Capture the cell that displays the provided text and extract its [x, y] central coordinate. 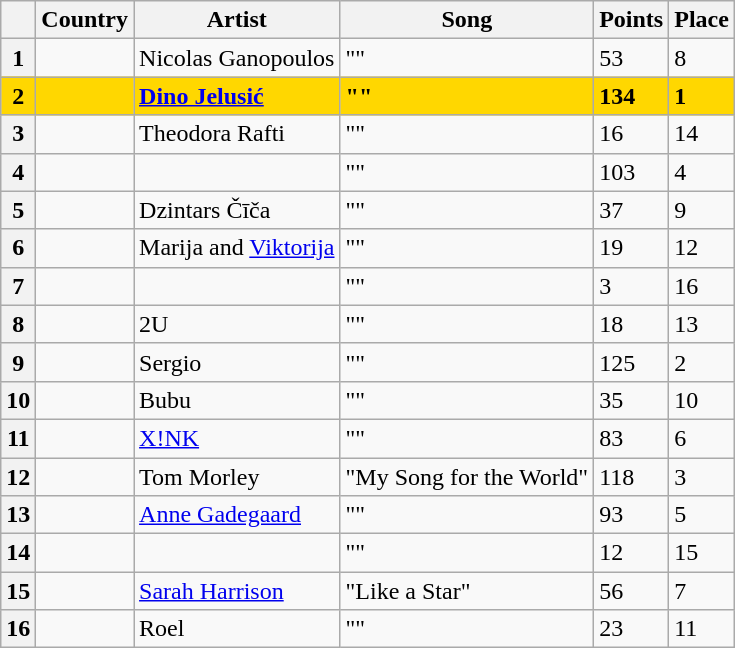
53 [632, 58]
Song [467, 20]
83 [632, 438]
37 [632, 210]
134 [632, 96]
Dino Jelusić [237, 96]
Marija and Viktorija [237, 248]
Dzintars Čīča [237, 210]
Sarah Harrison [237, 591]
Sergio [237, 362]
Artist [237, 20]
X!NK [237, 438]
125 [632, 362]
56 [632, 591]
Anne Gadegaard [237, 515]
23 [632, 629]
Nicolas Ganopoulos [237, 58]
Tom Morley [237, 477]
"Like a Star" [467, 591]
118 [632, 477]
2U [237, 324]
Roel [237, 629]
Bubu [237, 400]
Place [702, 20]
Country [85, 20]
Points [632, 20]
35 [632, 400]
103 [632, 172]
19 [632, 248]
"My Song for the World" [467, 477]
18 [632, 324]
93 [632, 515]
Theodora Rafti [237, 134]
